Return the (x, y) coordinate for the center point of the cell that contains the specified text.  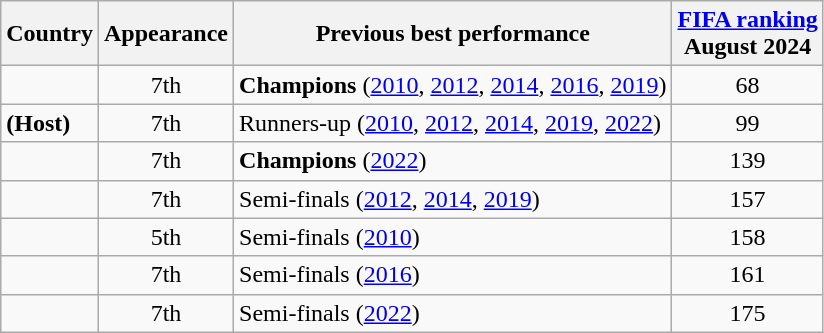
5th (166, 237)
Country (50, 34)
Semi-finals (2010) (453, 237)
99 (748, 123)
Semi-finals (2022) (453, 313)
161 (748, 275)
Runners-up (2010, 2012, 2014, 2019, 2022) (453, 123)
FIFA rankingAugust 2024 (748, 34)
68 (748, 85)
Champions (2022) (453, 161)
Champions (2010, 2012, 2014, 2016, 2019) (453, 85)
139 (748, 161)
Semi-finals (2012, 2014, 2019) (453, 199)
175 (748, 313)
(Host) (50, 123)
Appearance (166, 34)
Semi-finals (2016) (453, 275)
158 (748, 237)
Previous best performance (453, 34)
157 (748, 199)
